Scan for the cell matching the given text and deliver its [X, Y] coordinate at center. 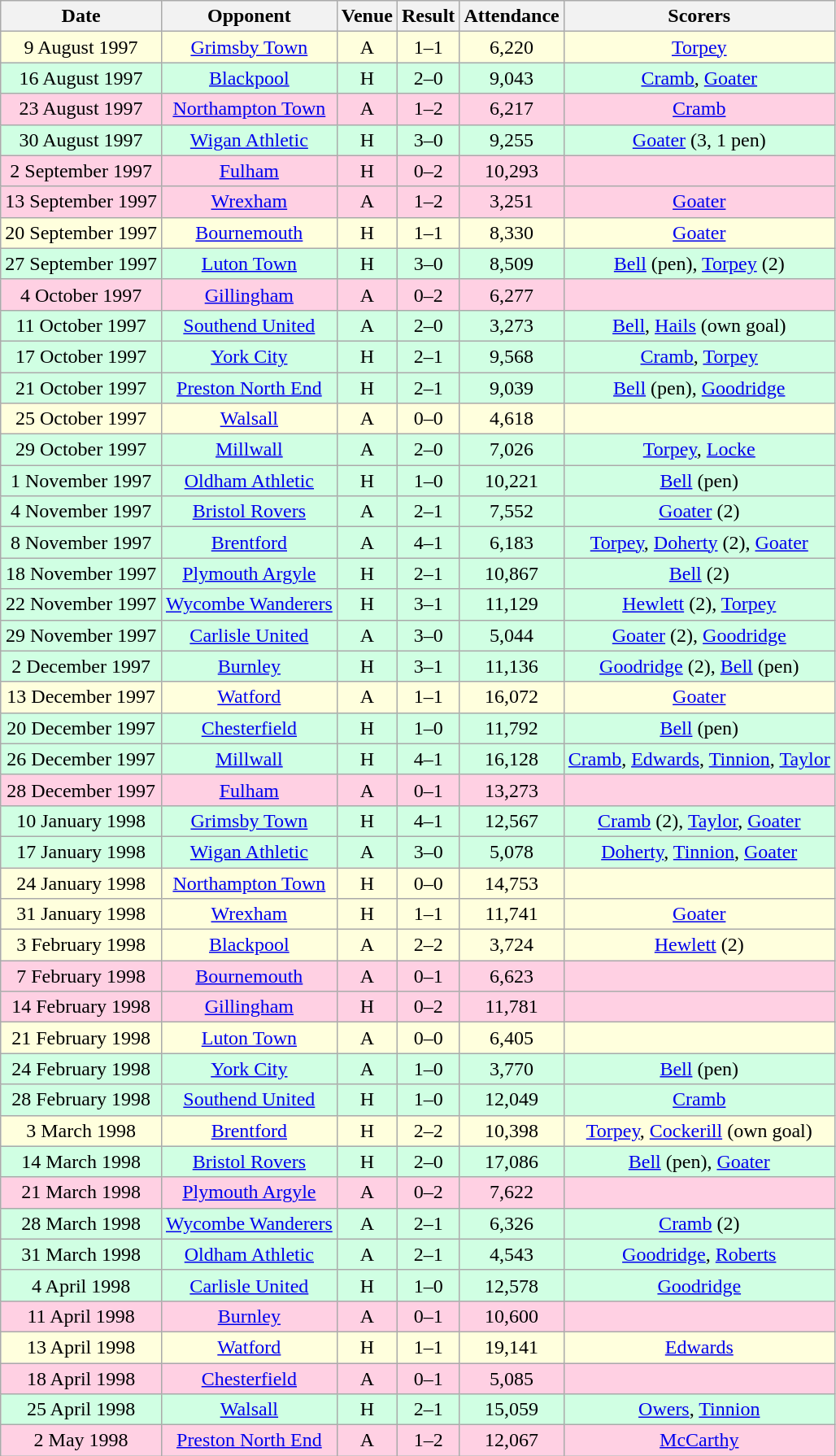
6,277 [512, 294]
6,220 [512, 47]
Cramb, Edwards, Tinnion, Taylor [699, 759]
13 December 1997 [81, 697]
8,330 [512, 233]
14,753 [512, 883]
3 March 1998 [81, 1131]
5,085 [512, 1379]
Torpey, Cockerill (own goal) [699, 1131]
Bell (pen), Torpey (2) [699, 264]
Goater (2), Goodridge [699, 635]
3,724 [512, 945]
20 September 1997 [81, 233]
4 October 1997 [81, 294]
19,141 [512, 1347]
25 April 1998 [81, 1410]
3 February 1998 [81, 945]
12,578 [512, 1285]
1 November 1997 [81, 481]
12,067 [512, 1441]
17 October 1997 [81, 356]
7 February 1998 [81, 976]
29 November 1997 [81, 635]
Opponent [249, 16]
4,543 [512, 1254]
17 January 1998 [81, 852]
27 September 1997 [81, 264]
21 March 1998 [81, 1192]
11,741 [512, 914]
14 March 1998 [81, 1162]
Hewlett (2) [699, 945]
20 December 1997 [81, 728]
31 January 1998 [81, 914]
Goodridge, Roberts [699, 1254]
2 May 1998 [81, 1441]
Torpey [699, 47]
6,405 [512, 1038]
Bell, Hails (own goal) [699, 325]
13 September 1997 [81, 202]
2 September 1997 [81, 171]
10,293 [512, 171]
11 April 1998 [81, 1316]
Result [428, 16]
6,326 [512, 1223]
16 August 1997 [81, 78]
11 October 1997 [81, 325]
11,136 [512, 666]
Attendance [512, 16]
12,567 [512, 821]
Cramb, Torpey [699, 356]
28 December 1997 [81, 790]
Bell (pen), Goater [699, 1162]
4 April 1998 [81, 1285]
Hewlett (2), Torpey [699, 604]
Torpey, Locke [699, 450]
11,781 [512, 1007]
Goater (2) [699, 512]
16,128 [512, 759]
29 October 1997 [81, 450]
24 February 1998 [81, 1069]
Bell (2) [699, 573]
5,044 [512, 635]
2 December 1997 [81, 666]
10,398 [512, 1131]
25 October 1997 [81, 419]
12,049 [512, 1100]
Scorers [699, 16]
Venue [367, 16]
Owers, Tinnion [699, 1410]
Doherty, Tinnion, Goater [699, 852]
7,622 [512, 1192]
24 January 1998 [81, 883]
8,509 [512, 264]
9,043 [512, 78]
18 April 1998 [81, 1379]
11,129 [512, 604]
Goodridge (2), Bell (pen) [699, 666]
9,568 [512, 356]
Bell (pen), Goodridge [699, 388]
Torpey, Doherty (2), Goater [699, 543]
31 March 1998 [81, 1254]
4,618 [512, 419]
10,867 [512, 573]
6,217 [512, 109]
Cramb (2) [699, 1223]
7,026 [512, 450]
9,255 [512, 140]
8 November 1997 [81, 543]
4 November 1997 [81, 512]
Goater (3, 1 pen) [699, 140]
17,086 [512, 1162]
Cramb, Goater [699, 78]
6,623 [512, 976]
30 August 1997 [81, 140]
10,221 [512, 481]
13,273 [512, 790]
11,792 [512, 728]
3,770 [512, 1069]
10 January 1998 [81, 821]
10,600 [512, 1316]
21 February 1998 [81, 1038]
3,251 [512, 202]
Date [81, 16]
23 August 1997 [81, 109]
9,039 [512, 388]
14 February 1998 [81, 1007]
Goodridge [699, 1285]
16,072 [512, 697]
21 October 1997 [81, 388]
9 August 1997 [81, 47]
28 March 1998 [81, 1223]
13 April 1998 [81, 1347]
6,183 [512, 543]
Cramb (2), Taylor, Goater [699, 821]
3,273 [512, 325]
McCarthy [699, 1441]
Edwards [699, 1347]
7,552 [512, 512]
28 February 1998 [81, 1100]
15,059 [512, 1410]
22 November 1997 [81, 604]
5,078 [512, 852]
18 November 1997 [81, 573]
26 December 1997 [81, 759]
